Provide the [x, y] coordinate of the cell's center where the given text is located.  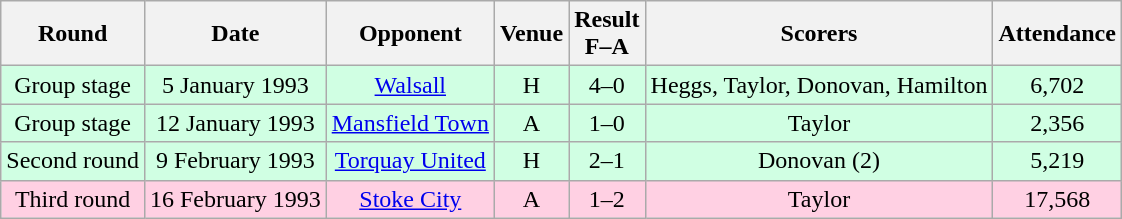
5,219 [1057, 161]
9 February 1993 [235, 161]
1–2 [607, 199]
Second round [73, 161]
Stoke City [410, 199]
Mansfield Town [410, 123]
2–1 [607, 161]
1–0 [607, 123]
12 January 1993 [235, 123]
Opponent [410, 34]
Date [235, 34]
Third round [73, 199]
16 February 1993 [235, 199]
Donovan (2) [819, 161]
2,356 [1057, 123]
Round [73, 34]
5 January 1993 [235, 85]
Scorers [819, 34]
Heggs, Taylor, Donovan, Hamilton [819, 85]
4–0 [607, 85]
Torquay United [410, 161]
Attendance [1057, 34]
ResultF–A [607, 34]
17,568 [1057, 199]
Venue [531, 34]
6,702 [1057, 85]
Walsall [410, 85]
